Scan for the cell matching the given text and deliver its [X, Y] coordinate at center. 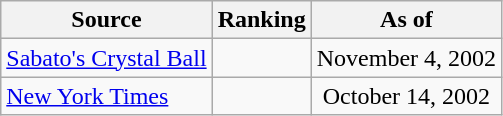
New York Times [106, 96]
November 4, 2002 [406, 58]
As of [406, 20]
Sabato's Crystal Ball [106, 58]
October 14, 2002 [406, 96]
Source [106, 20]
Ranking [262, 20]
